Pinpoint the cell where the given text exists, returning its (x, y) midpoint coordinate. 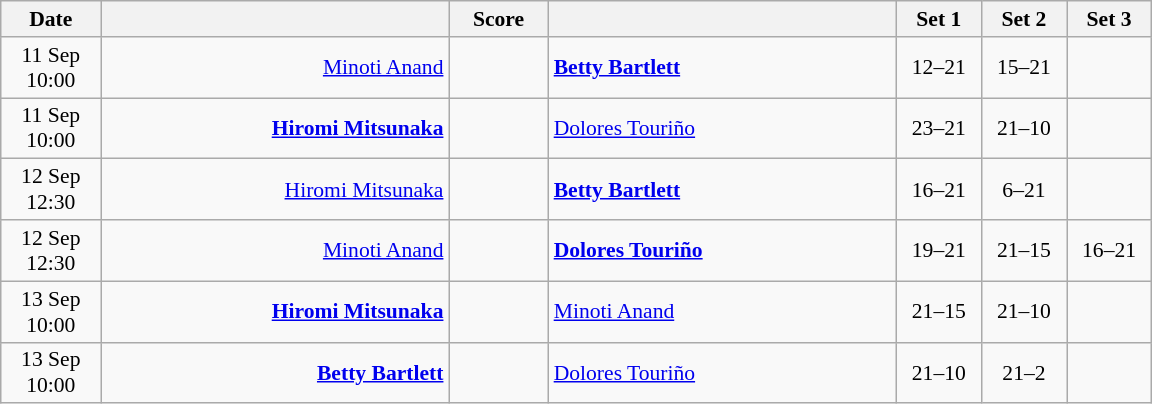
Date (51, 19)
Set 3 (1108, 19)
19–21 (938, 250)
12–21 (938, 68)
21–2 (1024, 372)
Set 1 (938, 19)
Score (498, 19)
6–21 (1024, 190)
15–21 (1024, 68)
Set 2 (1024, 19)
23–21 (938, 128)
